Capture the cell that displays the provided text and extract its [x, y] central coordinate. 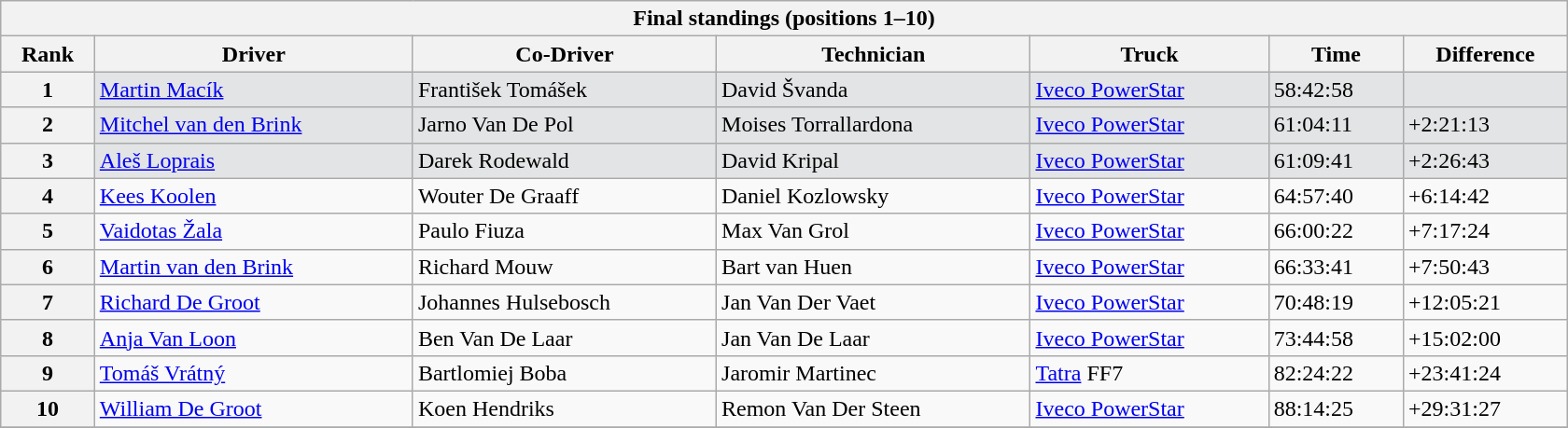
66:00:22 [1336, 231]
2 [49, 125]
Jan Van De Laar [874, 338]
64:57:40 [1336, 196]
4 [49, 196]
František Tomášek [564, 90]
Kees Koolen [254, 196]
Final standings (positions 1–10) [784, 19]
3 [49, 160]
Jan Van Der Vaet [874, 302]
+29:31:27 [1486, 408]
+7:17:24 [1486, 231]
Jaromir Martinec [874, 373]
Vaidotas Žala [254, 231]
Martin Macík [254, 90]
Rank [49, 54]
Moises Torrallardona [874, 125]
58:42:58 [1336, 90]
88:14:25 [1336, 408]
+6:14:42 [1486, 196]
8 [49, 338]
Anja Van Loon [254, 338]
David Švanda [874, 90]
Difference [1486, 54]
Johannes Hulsebosch [564, 302]
Co-Driver [564, 54]
Darek Rodewald [564, 160]
Martin van den Brink [254, 267]
+12:05:21 [1486, 302]
Daniel Kozlowsky [874, 196]
+2:21:13 [1486, 125]
73:44:58 [1336, 338]
Aleš Loprais [254, 160]
+23:41:24 [1486, 373]
Technician [874, 54]
Wouter De Graaff [564, 196]
Koen Hendriks [564, 408]
10 [49, 408]
66:33:41 [1336, 267]
9 [49, 373]
+15:02:00 [1486, 338]
Truck [1150, 54]
6 [49, 267]
Tatra FF7 [1150, 373]
Bartlomiej Boba [564, 373]
+2:26:43 [1486, 160]
Driver [254, 54]
Paulo Fiuza [564, 231]
Remon Van Der Steen [874, 408]
5 [49, 231]
82:24:22 [1336, 373]
Richard De Groot [254, 302]
61:09:41 [1336, 160]
Ben Van De Laar [564, 338]
7 [49, 302]
Max Van Grol [874, 231]
61:04:11 [1336, 125]
Bart van Huen [874, 267]
1 [49, 90]
70:48:19 [1336, 302]
Jarno Van De Pol [564, 125]
+7:50:43 [1486, 267]
Tomáš Vrátný [254, 373]
Time [1336, 54]
David Kripal [874, 160]
William De Groot [254, 408]
Richard Mouw [564, 267]
Mitchel van den Brink [254, 125]
